Determine the (X, Y) coordinate at the center of the cell enclosing the given text.  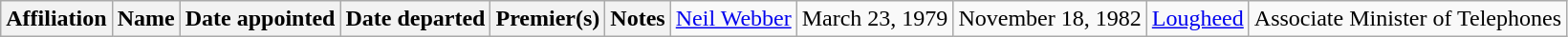
Neil Webber (733, 19)
Affiliation (56, 19)
Name (145, 19)
Premier(s) (548, 19)
Date departed (415, 19)
November 18, 1982 (1050, 19)
Notes (638, 19)
Lougheed (1197, 19)
March 23, 1979 (875, 19)
Associate Minister of Telephones (1407, 19)
Date appointed (260, 19)
